Return (X, Y) of the center of cell containing provided text 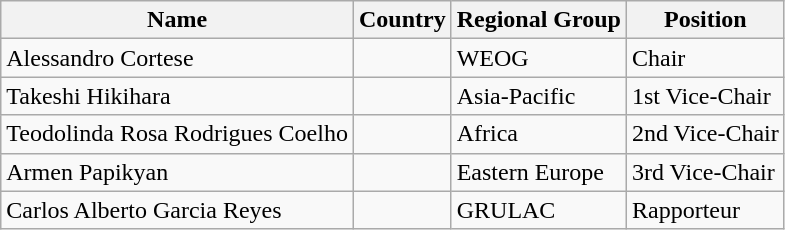
WEOG (538, 58)
Country (402, 20)
Position (705, 20)
Teodolinda Rosa Rodrigues Coelho (178, 134)
Takeshi Hikihara (178, 96)
3rd Vice-Chair (705, 172)
Regional Group (538, 20)
1st Vice-Chair (705, 96)
Eastern Europe (538, 172)
Rapporteur (705, 210)
Asia-Pacific (538, 96)
Chair (705, 58)
Carlos Alberto Garcia Reyes (178, 210)
Alessandro Cortese (178, 58)
GRULAC (538, 210)
Armen Papikyan (178, 172)
2nd Vice-Chair (705, 134)
Africa (538, 134)
Name (178, 20)
